Return the (X, Y) coordinate for the center point of the cell that contains the specified text.  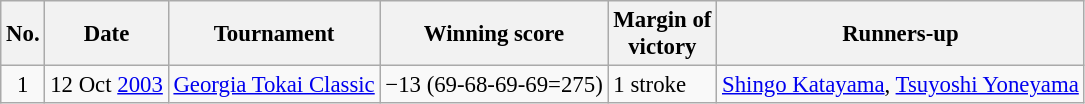
Tournament (274, 34)
Georgia Tokai Classic (274, 85)
1 (23, 85)
Winning score (494, 34)
−13 (69-68-69-69=275) (494, 85)
12 Oct 2003 (106, 85)
1 stroke (662, 85)
Date (106, 34)
Shingo Katayama, Tsuyoshi Yoneyama (900, 85)
Margin ofvictory (662, 34)
No. (23, 34)
Runners-up (900, 34)
